Identify which cell holds the provided text, then report its (x, y) central coordinate. 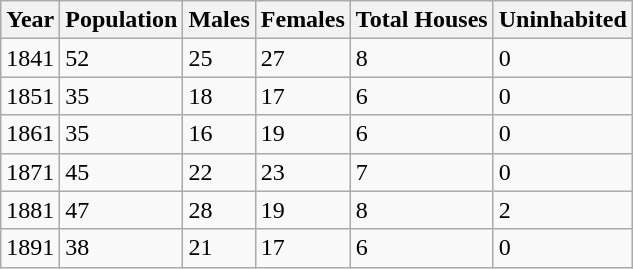
Males (219, 20)
1841 (30, 58)
52 (122, 58)
45 (122, 172)
Total Houses (422, 20)
Females (302, 20)
7 (422, 172)
1861 (30, 134)
21 (219, 248)
22 (219, 172)
1891 (30, 248)
Population (122, 20)
Uninhabited (562, 20)
18 (219, 96)
2 (562, 210)
1851 (30, 96)
25 (219, 58)
1871 (30, 172)
47 (122, 210)
1881 (30, 210)
28 (219, 210)
38 (122, 248)
16 (219, 134)
23 (302, 172)
27 (302, 58)
Year (30, 20)
